Capture the cell that displays the provided text and extract its [x, y] central coordinate. 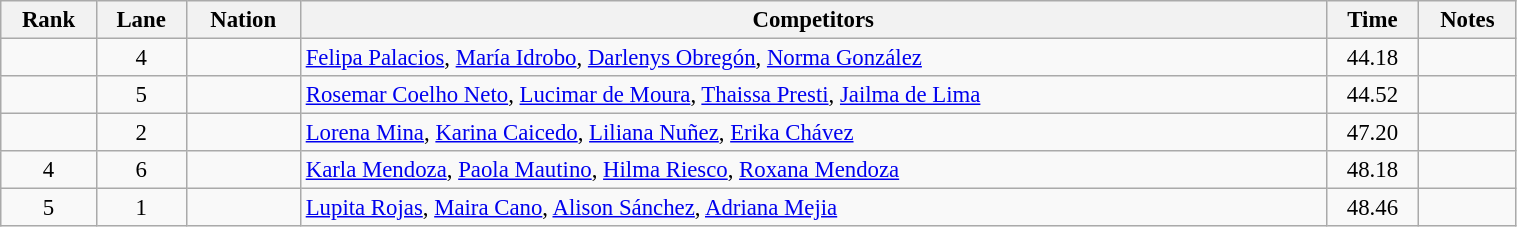
2 [141, 133]
Lorena Mina, Karina Caicedo, Liliana Nuñez, Erika Chávez [813, 133]
47.20 [1372, 133]
44.52 [1372, 95]
Competitors [813, 20]
1 [141, 208]
48.46 [1372, 208]
Karla Mendoza, Paola Mautino, Hilma Riesco, Roxana Mendoza [813, 170]
6 [141, 170]
Lane [141, 20]
Time [1372, 20]
48.18 [1372, 170]
Rank [48, 20]
44.18 [1372, 58]
Rosemar Coelho Neto, Lucimar de Moura, Thaissa Presti, Jailma de Lima [813, 95]
Nation [243, 20]
Lupita Rojas, Maira Cano, Alison Sánchez, Adriana Mejia [813, 208]
Notes [1468, 20]
Felipa Palacios, María Idrobo, Darlenys Obregón, Norma González [813, 58]
